Detect which cell encompasses the target text, then output its [x, y] center coordinate. 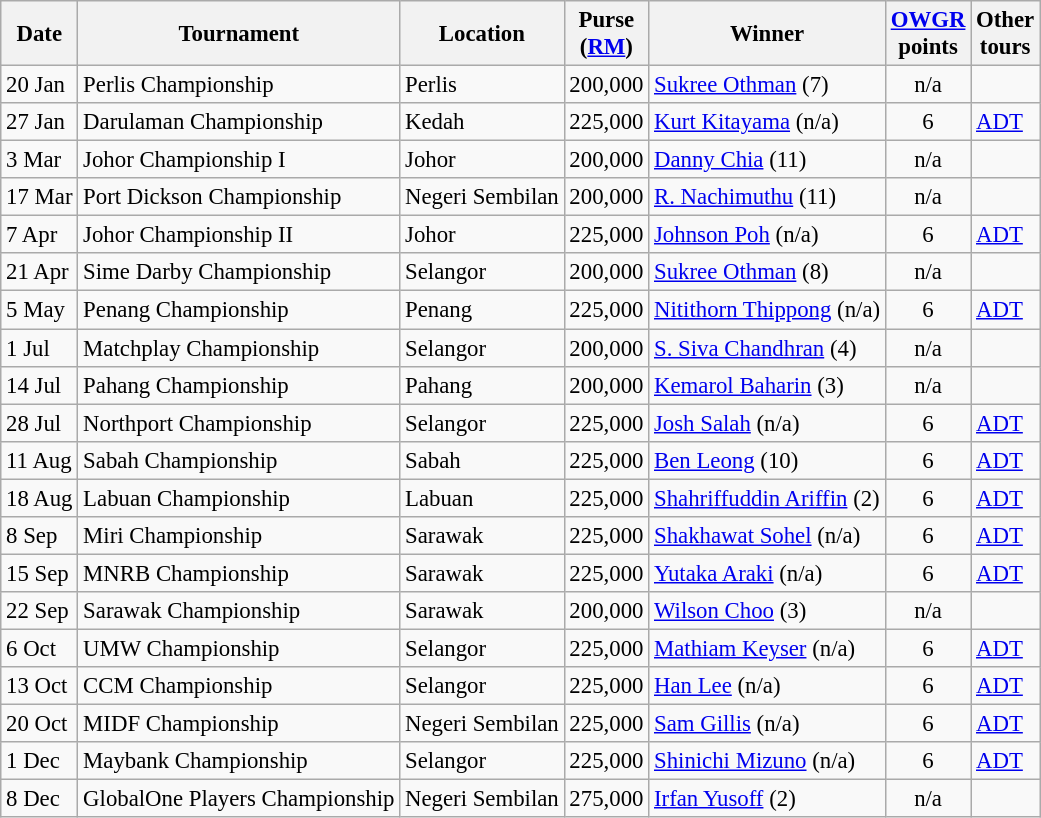
11 Aug [40, 460]
Pahang Championship [239, 385]
Danny Chia (11) [768, 160]
6 Oct [40, 648]
Perlis Championship [239, 85]
Josh Salah (n/a) [768, 423]
OWGRpoints [928, 34]
Northport Championship [239, 423]
Labuan Championship [239, 498]
1 Dec [40, 761]
7 Apr [40, 235]
Johor Championship I [239, 160]
Shahriffuddin Ariffin (2) [768, 498]
Tournament [239, 34]
Ben Leong (10) [768, 460]
Kedah [482, 122]
20 Jan [40, 85]
Sukree Othman (7) [768, 85]
Sukree Othman (8) [768, 273]
Pahang [482, 385]
Shinichi Mizuno (n/a) [768, 761]
Nitithorn Thippong (n/a) [768, 310]
Matchplay Championship [239, 348]
3 Mar [40, 160]
15 Sep [40, 573]
GlobalOne Players Championship [239, 799]
Port Dickson Championship [239, 197]
Sime Darby Championship [239, 273]
Penang [482, 310]
MNRB Championship [239, 573]
1 Jul [40, 348]
Mathiam Keyser (n/a) [768, 648]
18 Aug [40, 498]
Perlis [482, 85]
Othertours [1006, 34]
5 May [40, 310]
Maybank Championship [239, 761]
Darulaman Championship [239, 122]
Johnson Poh (n/a) [768, 235]
R. Nachimuthu (11) [768, 197]
Johor Championship II [239, 235]
20 Oct [40, 724]
Sabah [482, 460]
Yutaka Araki (n/a) [768, 573]
CCM Championship [239, 686]
Purse(RM) [606, 34]
28 Jul [40, 423]
Date [40, 34]
S. Siva Chandhran (4) [768, 348]
Labuan [482, 498]
Kemarol Baharin (3) [768, 385]
8 Sep [40, 536]
Miri Championship [239, 536]
Winner [768, 34]
21 Apr [40, 273]
275,000 [606, 799]
8 Dec [40, 799]
Sarawak Championship [239, 611]
Wilson Choo (3) [768, 611]
Shakhawat Sohel (n/a) [768, 536]
Kurt Kitayama (n/a) [768, 122]
Penang Championship [239, 310]
Irfan Yusoff (2) [768, 799]
14 Jul [40, 385]
22 Sep [40, 611]
13 Oct [40, 686]
Sabah Championship [239, 460]
MIDF Championship [239, 724]
27 Jan [40, 122]
17 Mar [40, 197]
UMW Championship [239, 648]
Han Lee (n/a) [768, 686]
Sam Gillis (n/a) [768, 724]
Location [482, 34]
